Output the [X, Y] coordinate of the center of the cell containing the given text.  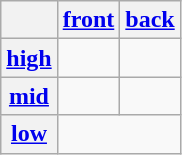
back [150, 20]
front [88, 20]
high [29, 58]
mid [29, 96]
low [29, 134]
